Pinpoint the cell where the given text exists, returning its (X, Y) midpoint coordinate. 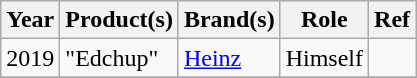
Role (324, 20)
Heinz (229, 58)
Himself (324, 58)
Product(s) (120, 20)
Brand(s) (229, 20)
Ref (392, 20)
"Edchup" (120, 58)
Year (30, 20)
2019 (30, 58)
